Find where the given text appears and provide that cell's center as [x, y] coordinate. 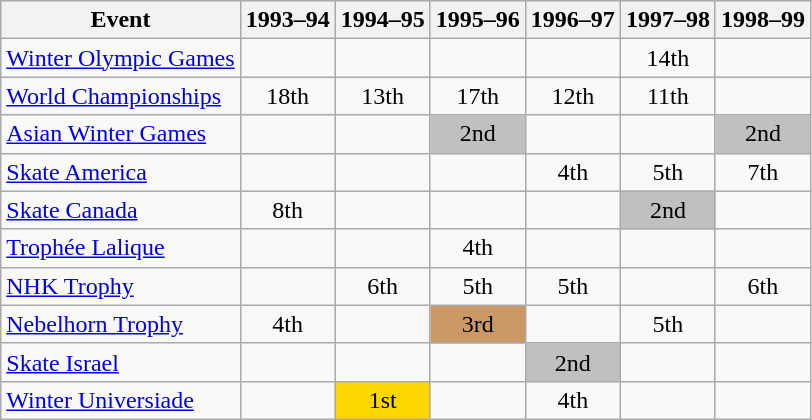
Event [120, 20]
14th [668, 58]
Trophée Lalique [120, 248]
Asian Winter Games [120, 134]
Winter Olympic Games [120, 58]
Nebelhorn Trophy [120, 324]
1994–95 [382, 20]
7th [762, 172]
8th [288, 210]
1998–99 [762, 20]
1995–96 [478, 20]
3rd [478, 324]
Skate America [120, 172]
Skate Canada [120, 210]
NHK Trophy [120, 286]
12th [572, 96]
1997–98 [668, 20]
17th [478, 96]
Skate Israel [120, 362]
1996–97 [572, 20]
1st [382, 400]
World Championships [120, 96]
1993–94 [288, 20]
18th [288, 96]
Winter Universiade [120, 400]
11th [668, 96]
13th [382, 96]
